Detect which cell encompasses the target text, then output its (x, y) center coordinate. 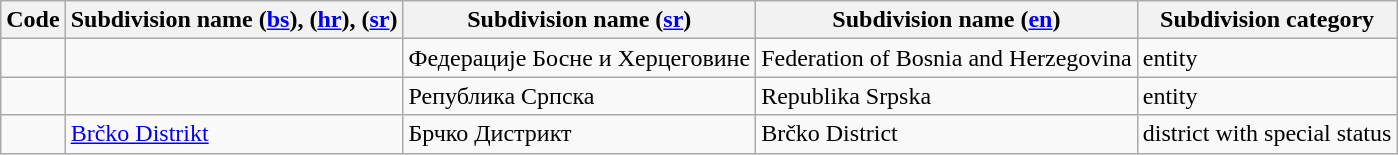
Subdivision name (en) (947, 20)
Брчко Дистрикт (580, 134)
Federation of Bosnia and Herzegovina (947, 58)
district with special status (1267, 134)
Code (33, 20)
Република Српска (580, 96)
Brčko Distrikt (234, 134)
Subdivision category (1267, 20)
Subdivision name (sr) (580, 20)
Subdivision name (bs), (hr), (sr) (234, 20)
Brčko District (947, 134)
Федерације Босне и Херцеговине (580, 58)
Republika Srpska (947, 96)
